For the text-containing cell, return its midpoint in (x, y) coordinate format. 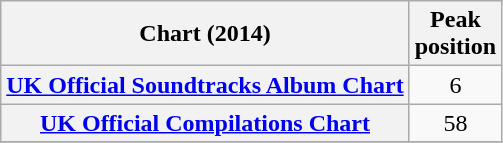
6 (455, 85)
Chart (2014) (205, 34)
58 (455, 123)
Peakposition (455, 34)
UK Official Compilations Chart (205, 123)
UK Official Soundtracks Album Chart (205, 85)
